Locate the cell with the specified text and output its [X, Y] center coordinate. 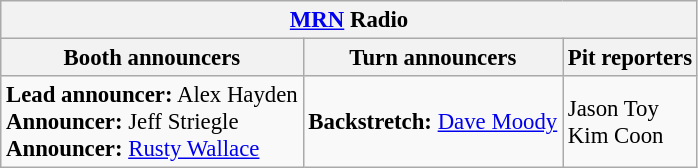
Turn announcers [432, 58]
MRN Radio [350, 20]
Pit reporters [630, 58]
Booth announcers [152, 58]
Backstretch: Dave Moody [432, 122]
Jason ToyKim Coon [630, 122]
Lead announcer: Alex HaydenAnnouncer: Jeff StriegleAnnouncer: Rusty Wallace [152, 122]
